Extract the (X, Y) coordinate from the center of the cell holding the provided text.  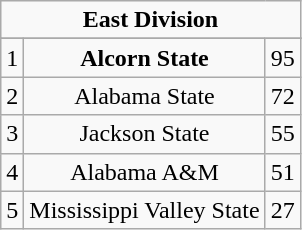
Alabama State (144, 96)
55 (282, 134)
1 (12, 58)
95 (282, 58)
Mississippi Valley State (144, 210)
27 (282, 210)
East Division (150, 20)
Jackson State (144, 134)
51 (282, 172)
Alabama A&M (144, 172)
5 (12, 210)
4 (12, 172)
3 (12, 134)
2 (12, 96)
72 (282, 96)
Alcorn State (144, 58)
